Search for the cell housing the specified text and yield its [x, y] center coordinate. 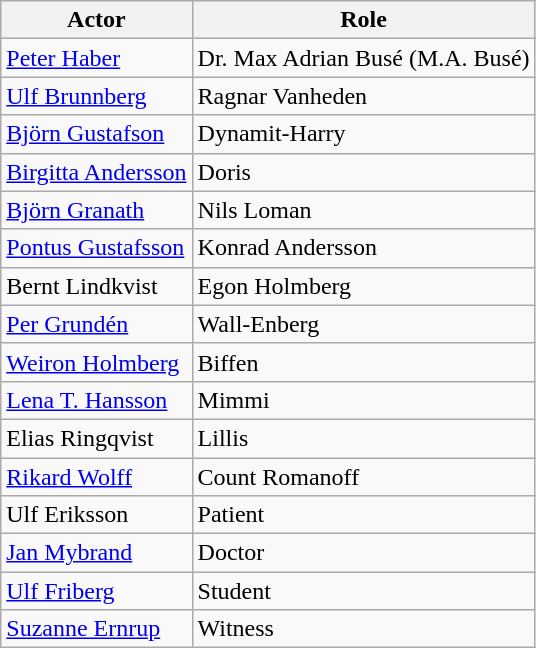
Weiron Holmberg [96, 362]
Actor [96, 20]
Egon Holmberg [364, 286]
Ulf Brunnberg [96, 96]
Doris [364, 172]
Elias Ringqvist [96, 438]
Doctor [364, 553]
Suzanne Ernrup [96, 629]
Björn Granath [96, 210]
Dr. Max Adrian Busé (M.A. Busé) [364, 58]
Björn Gustafson [96, 134]
Dynamit-Harry [364, 134]
Ulf Friberg [96, 591]
Bernt Lindkvist [96, 286]
Nils Loman [364, 210]
Per Grundén [96, 324]
Birgitta Andersson [96, 172]
Patient [364, 515]
Biffen [364, 362]
Lillis [364, 438]
Konrad Andersson [364, 248]
Ulf Eriksson [96, 515]
Wall-Enberg [364, 324]
Witness [364, 629]
Rikard Wolff [96, 477]
Student [364, 591]
Role [364, 20]
Peter Haber [96, 58]
Jan Mybrand [96, 553]
Lena T. Hansson [96, 400]
Count Romanoff [364, 477]
Pontus Gustafsson [96, 248]
Mimmi [364, 400]
Ragnar Vanheden [364, 96]
